Detect which cell encompasses the target text, then output its (X, Y) center coordinate. 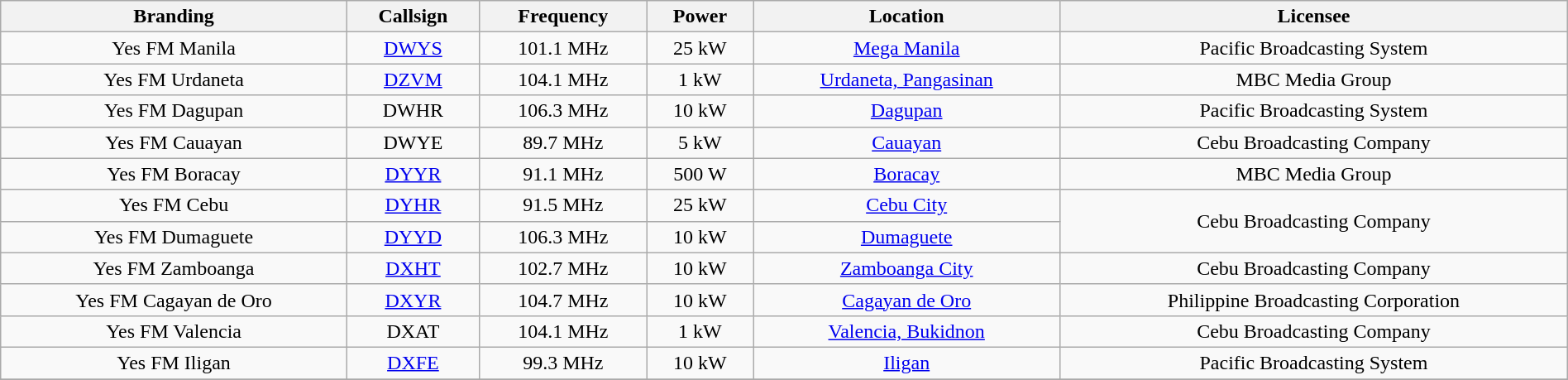
91.5 MHz (562, 205)
Location (906, 17)
Licensee (1314, 17)
Power (700, 17)
DWYE (413, 142)
Zamboanga City (906, 268)
Cagayan de Oro (906, 300)
91.1 MHz (562, 174)
DZVM (413, 79)
DXFE (413, 363)
DWHR (413, 111)
Yes FM Cebu (174, 205)
Yes FM Manila (174, 48)
Iligan (906, 363)
DXAT (413, 331)
DYYR (413, 174)
Mega Manila (906, 48)
DYYD (413, 237)
500 W (700, 174)
Valencia, Bukidnon (906, 331)
Yes FM Cagayan de Oro (174, 300)
DYHR (413, 205)
Dagupan (906, 111)
Callsign (413, 17)
Branding (174, 17)
Urdaneta, Pangasinan (906, 79)
Yes FM Dagupan (174, 111)
Yes FM Dumaguete (174, 237)
Boracay (906, 174)
DXHT (413, 268)
Yes FM Iligan (174, 363)
Cauayan (906, 142)
Frequency (562, 17)
99.3 MHz (562, 363)
Yes FM Cauayan (174, 142)
Yes FM Urdaneta (174, 79)
Philippine Broadcasting Corporation (1314, 300)
Cebu City (906, 205)
DXYR (413, 300)
101.1 MHz (562, 48)
102.7 MHz (562, 268)
Yes FM Boracay (174, 174)
104.7 MHz (562, 300)
89.7 MHz (562, 142)
Dumaguete (906, 237)
5 kW (700, 142)
Yes FM Valencia (174, 331)
Yes FM Zamboanga (174, 268)
DWYS (413, 48)
